For the text-containing cell, return its midpoint in [X, Y] coordinate format. 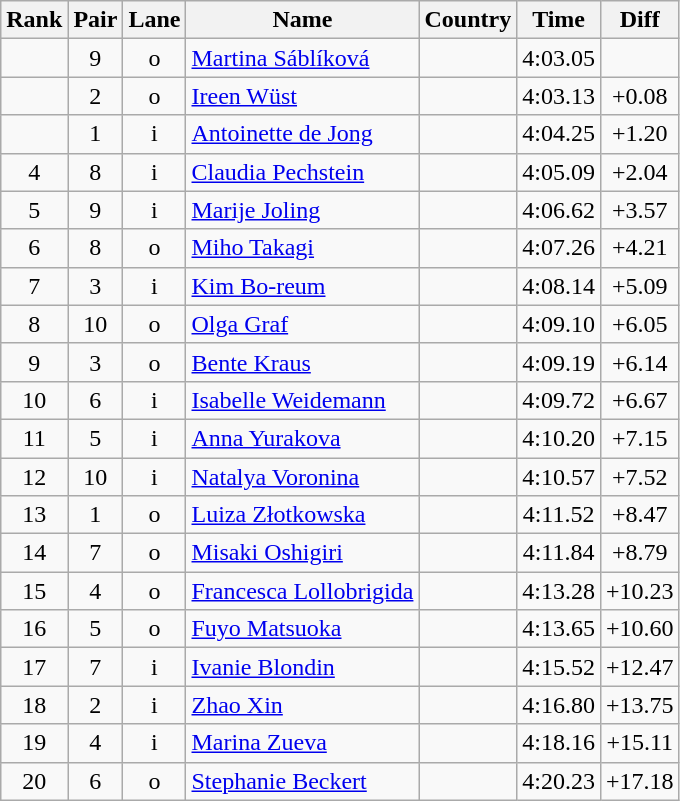
4:20.23 [559, 781]
+5.09 [640, 286]
4:04.25 [559, 134]
4:13.28 [559, 591]
+3.57 [640, 210]
+6.05 [640, 324]
16 [34, 629]
4:09.10 [559, 324]
Anna Yurakova [302, 438]
Lane [154, 20]
20 [34, 781]
4:18.16 [559, 743]
Natalya Voronina [302, 477]
15 [34, 591]
19 [34, 743]
+8.47 [640, 515]
Misaki Oshigiri [302, 553]
+15.11 [640, 743]
Olga Graf [302, 324]
4:08.14 [559, 286]
4:03.05 [559, 58]
Stephanie Beckert [302, 781]
4:11.52 [559, 515]
Martina Sáblíková [302, 58]
+17.18 [640, 781]
11 [34, 438]
Claudia Pechstein [302, 172]
+0.08 [640, 96]
Ivanie Blondin [302, 667]
4:13.65 [559, 629]
+10.60 [640, 629]
+1.20 [640, 134]
13 [34, 515]
+13.75 [640, 705]
Bente Kraus [302, 362]
Kim Bo-reum [302, 286]
4:09.72 [559, 400]
+10.23 [640, 591]
Time [559, 20]
Rank [34, 20]
+6.67 [640, 400]
4:06.62 [559, 210]
+7.15 [640, 438]
+12.47 [640, 667]
Ireen Wüst [302, 96]
Country [468, 20]
12 [34, 477]
Miho Takagi [302, 248]
17 [34, 667]
4:16.80 [559, 705]
14 [34, 553]
18 [34, 705]
Zhao Xin [302, 705]
4:07.26 [559, 248]
+4.21 [640, 248]
Luiza Złotkowska [302, 515]
4:11.84 [559, 553]
Diff [640, 20]
4:03.13 [559, 96]
+8.79 [640, 553]
4:09.19 [559, 362]
Isabelle Weidemann [302, 400]
Fuyo Matsuoka [302, 629]
+7.52 [640, 477]
4:15.52 [559, 667]
4:10.20 [559, 438]
4:10.57 [559, 477]
Francesca Lollobrigida [302, 591]
Marina Zueva [302, 743]
+6.14 [640, 362]
Name [302, 20]
+2.04 [640, 172]
4:05.09 [559, 172]
Marije Joling [302, 210]
Pair [96, 20]
Antoinette de Jong [302, 134]
